Find where the given text appears and provide that cell's center as [x, y] coordinate. 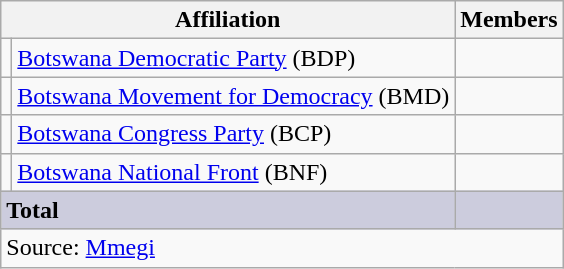
Total [228, 210]
Botswana Democratic Party (BDP) [234, 58]
Affiliation [228, 20]
Botswana Congress Party (BCP) [234, 134]
Source: Mmegi [282, 248]
Members [509, 20]
Botswana Movement for Democracy (BMD) [234, 96]
Botswana National Front (BNF) [234, 172]
